Determine the (x, y) coordinate at the center of the cell enclosing the given text.  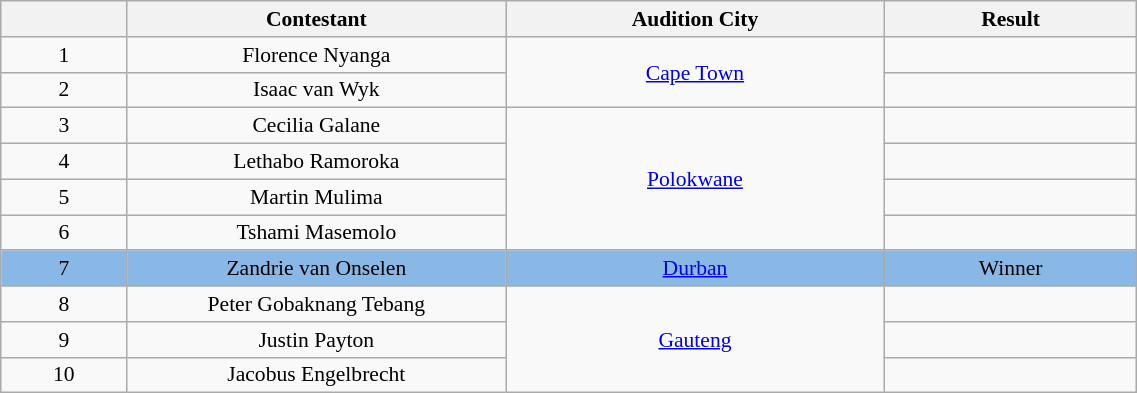
Jacobus Engelbrecht (316, 375)
Tshami Masemolo (316, 233)
Cecilia Galane (316, 126)
3 (64, 126)
1 (64, 55)
10 (64, 375)
Polokwane (696, 179)
Lethabo Ramoroka (316, 162)
Martin Mulima (316, 197)
7 (64, 269)
8 (64, 304)
Gauteng (696, 340)
Winner (1010, 269)
2 (64, 90)
4 (64, 162)
Peter Gobaknang Tebang (316, 304)
Zandrie van Onselen (316, 269)
9 (64, 340)
Result (1010, 19)
Audition City (696, 19)
Contestant (316, 19)
Isaac van Wyk (316, 90)
Durban (696, 269)
Cape Town (696, 72)
Justin Payton (316, 340)
Florence Nyanga (316, 55)
5 (64, 197)
6 (64, 233)
